From the cell containing the given text, extract its center point as [X, Y] coordinate. 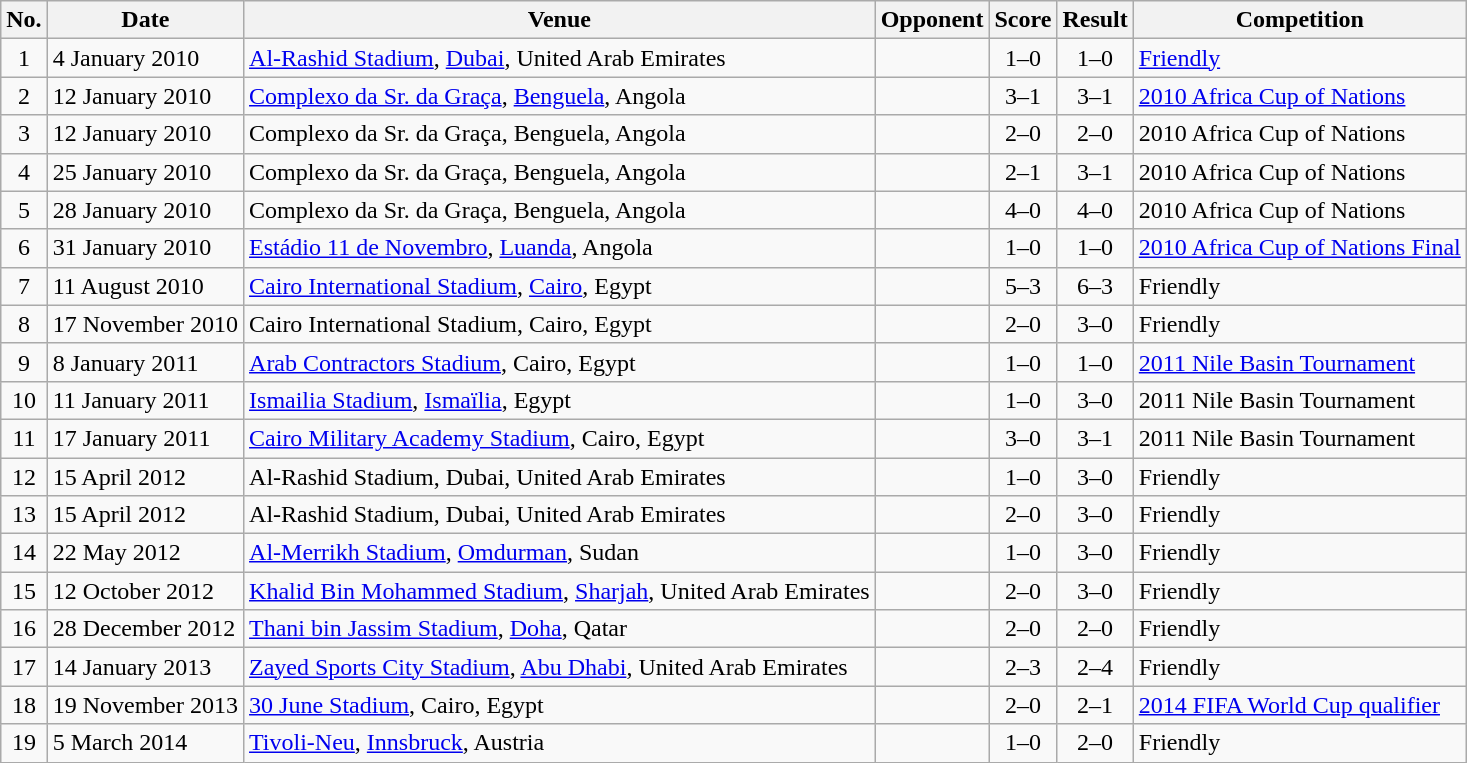
5–3 [1023, 286]
Thani bin Jassim Stadium, Doha, Qatar [560, 629]
17 January 2011 [145, 438]
2010 Africa Cup of Nations Final [1300, 248]
Tivoli-Neu, Innsbruck, Austria [560, 743]
6 [24, 248]
4 January 2010 [145, 58]
14 January 2013 [145, 667]
Result [1095, 20]
12 [24, 477]
Date [145, 20]
Arab Contractors Stadium, Cairo, Egypt [560, 362]
2–3 [1023, 667]
30 June Stadium, Cairo, Egypt [560, 705]
4 [24, 172]
Ismailia Stadium, Ismaïlia, Egypt [560, 400]
3 [24, 134]
31 January 2010 [145, 248]
14 [24, 553]
Al-Merrikh Stadium, Omdurman, Sudan [560, 553]
Cairo Military Academy Stadium, Cairo, Egypt [560, 438]
1 [24, 58]
16 [24, 629]
11 January 2011 [145, 400]
7 [24, 286]
10 [24, 400]
Khalid Bin Mohammed Stadium, Sharjah, United Arab Emirates [560, 591]
Venue [560, 20]
No. [24, 20]
25 January 2010 [145, 172]
2 [24, 96]
15 [24, 591]
Estádio 11 de Novembro, Luanda, Angola [560, 248]
8 [24, 324]
6–3 [1095, 286]
18 [24, 705]
Opponent [932, 20]
11 [24, 438]
2014 FIFA World Cup qualifier [1300, 705]
22 May 2012 [145, 553]
11 August 2010 [145, 286]
Zayed Sports City Stadium, Abu Dhabi, United Arab Emirates [560, 667]
13 [24, 515]
28 January 2010 [145, 210]
28 December 2012 [145, 629]
5 [24, 210]
19 [24, 743]
2–4 [1095, 667]
Score [1023, 20]
5 March 2014 [145, 743]
12 October 2012 [145, 591]
17 [24, 667]
9 [24, 362]
19 November 2013 [145, 705]
Competition [1300, 20]
8 January 2011 [145, 362]
17 November 2010 [145, 324]
